For the text-containing cell, return its midpoint in (X, Y) coordinate format. 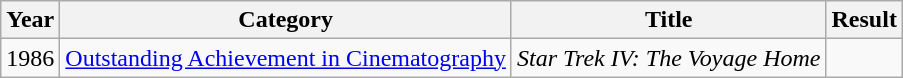
Year (30, 20)
Category (286, 20)
Outstanding Achievement in Cinematography (286, 58)
1986 (30, 58)
Result (864, 20)
Star Trek IV: The Voyage Home (668, 58)
Title (668, 20)
